Determine the [X, Y] coordinate at the center of the cell enclosing the given text.  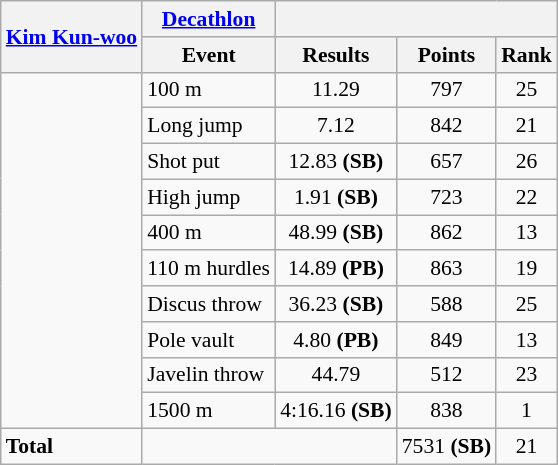
36.23 (SB) [336, 304]
110 m hurdles [208, 269]
512 [446, 375]
26 [526, 162]
Discus throw [208, 304]
1 [526, 411]
1500 m [208, 411]
797 [446, 90]
23 [526, 375]
588 [446, 304]
842 [446, 126]
657 [446, 162]
Total [72, 447]
44.79 [336, 375]
Pole vault [208, 340]
14.89 (PB) [336, 269]
Decathlon [208, 19]
849 [446, 340]
19 [526, 269]
Event [208, 55]
100 m [208, 90]
838 [446, 411]
Shot put [208, 162]
1.91 (SB) [336, 197]
862 [446, 233]
7531 (SB) [446, 447]
Points [446, 55]
4:16.16 (SB) [336, 411]
400 m [208, 233]
11.29 [336, 90]
4.80 (PB) [336, 340]
863 [446, 269]
22 [526, 197]
Results [336, 55]
48.99 (SB) [336, 233]
12.83 (SB) [336, 162]
Long jump [208, 126]
High jump [208, 197]
7.12 [336, 126]
Kim Kun-woo [72, 36]
Javelin throw [208, 375]
723 [446, 197]
Rank [526, 55]
